Return the (x, y) coordinate for the center point of the cell that contains the specified text.  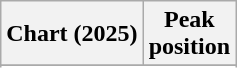
Chart (2025) (72, 34)
Peakposition (189, 34)
